Output the [x, y] coordinate of the center of the cell containing the given text.  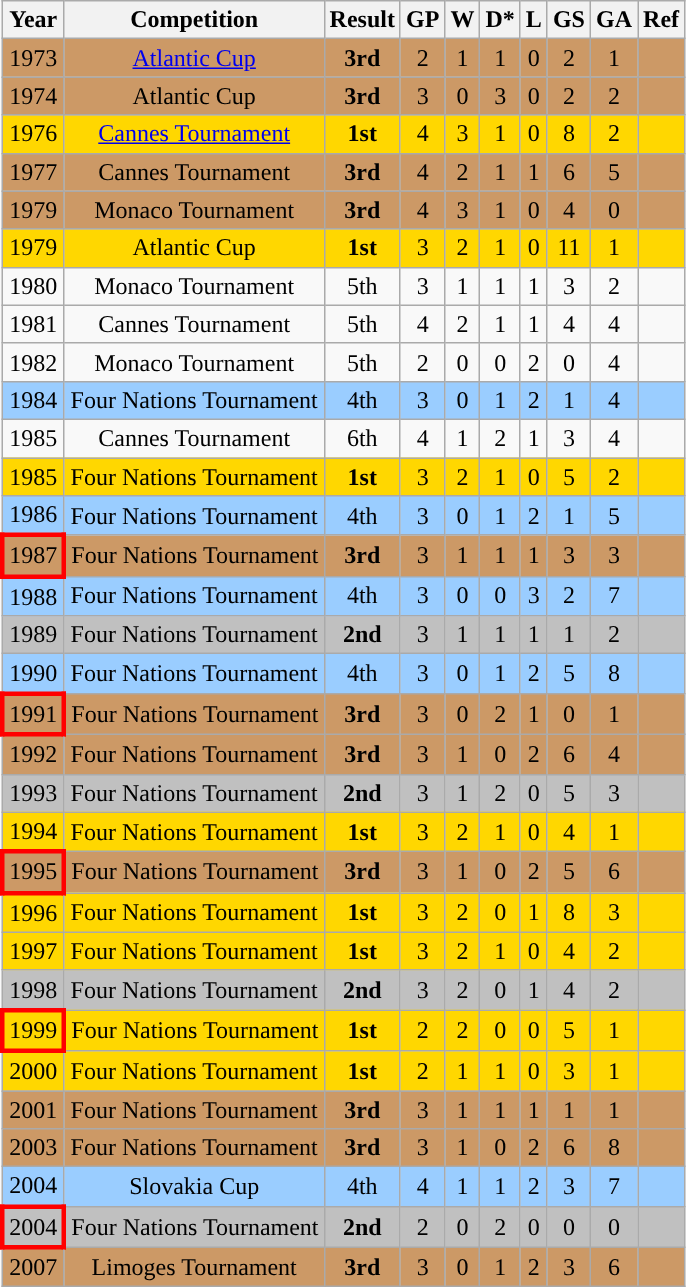
1988 [33, 596]
1996 [33, 913]
GA [614, 20]
1974 [33, 96]
1997 [33, 951]
11 [568, 248]
1995 [33, 872]
Slovakia Cup [194, 1187]
1973 [33, 58]
1976 [33, 134]
GP [422, 20]
1987 [33, 556]
1998 [33, 990]
2003 [33, 1148]
1986 [33, 516]
1994 [33, 832]
1981 [33, 324]
GS [568, 20]
Limoges Tournament [194, 1267]
1984 [33, 400]
1992 [33, 754]
2000 [33, 1071]
W [462, 20]
1999 [33, 1030]
1989 [33, 635]
D* [500, 20]
1980 [33, 286]
1993 [33, 793]
2001 [33, 1109]
6th [362, 438]
Ref [662, 20]
Competition [194, 20]
2007 [33, 1267]
L [534, 20]
Year [33, 20]
1990 [33, 674]
1977 [33, 172]
1982 [33, 362]
1991 [33, 714]
Result [362, 20]
